Return [x, y] of the center of cell containing provided text 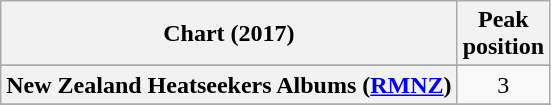
3 [503, 85]
New Zealand Heatseekers Albums (RMNZ) [229, 85]
Peak position [503, 34]
Chart (2017) [229, 34]
